Determine the (X, Y) coordinate at the center of the cell enclosing the given text.  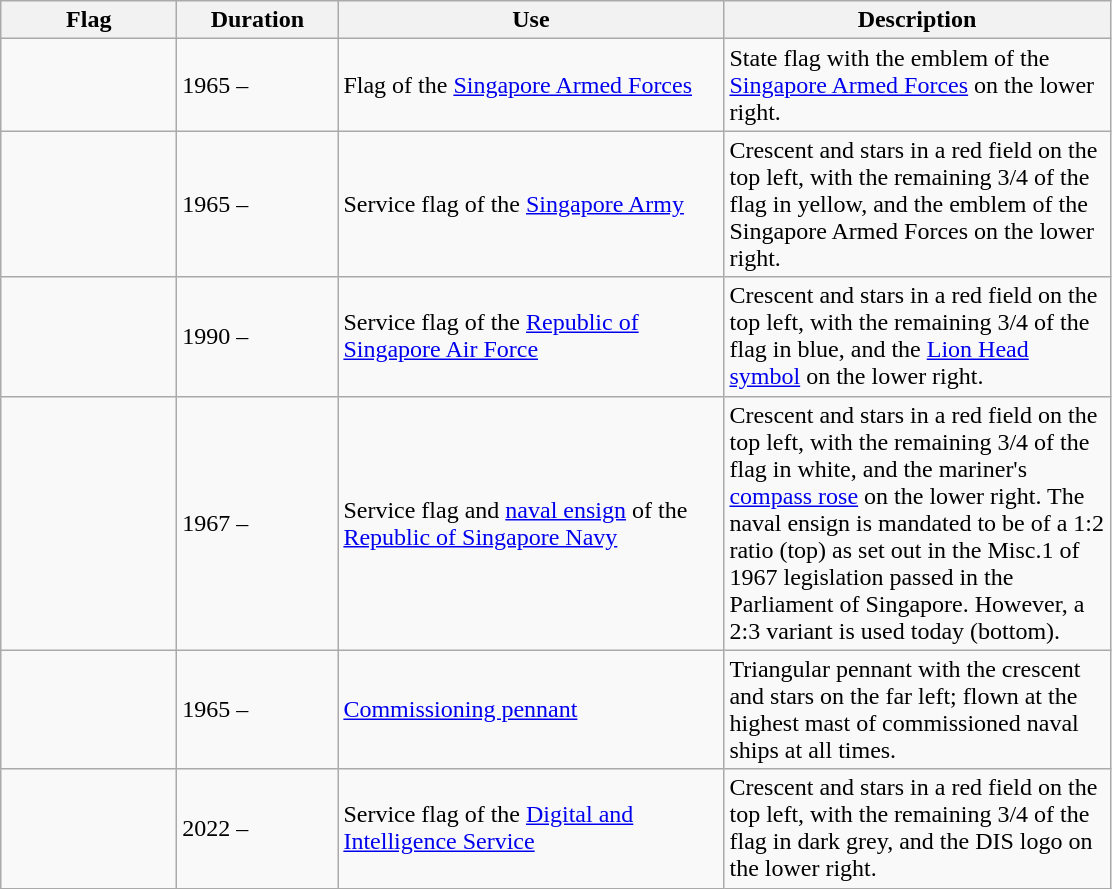
2022 – (258, 828)
Description (917, 20)
Crescent and stars in a red field on the top left, with the remaining 3/4 of the flag in dark grey, and the DIS logo on the lower right. (917, 828)
Service flag and naval ensign of the Republic of Singapore Navy (531, 523)
1967 – (258, 523)
Duration (258, 20)
State flag with the emblem of the Singapore Armed Forces on the lower right. (917, 85)
Use (531, 20)
Flag (89, 20)
Service flag of the Digital and Intelligence Service (531, 828)
Service flag of the Republic of Singapore Air Force (531, 336)
Commissioning pennant (531, 710)
1990 – (258, 336)
Service flag of the Singapore Army (531, 204)
Triangular pennant with the crescent and stars on the far left; flown at the highest mast of commissioned naval ships at all times. (917, 710)
Flag of the Singapore Armed Forces (531, 85)
Crescent and stars in a red field on the top left, with the remaining 3/4 of the flag in blue, and the Lion Head symbol on the lower right. (917, 336)
